Determine the (X, Y) coordinate at the center of the cell enclosing the given text.  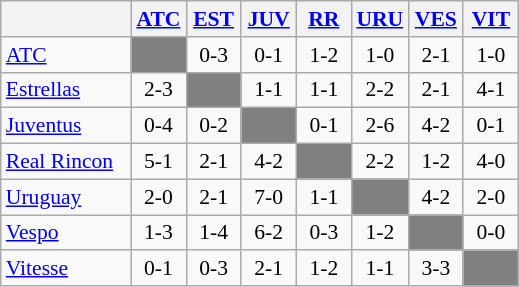
VES (436, 19)
7-0 (268, 197)
5-1 (158, 162)
VIT (490, 19)
0-4 (158, 126)
2-6 (380, 126)
Uruguay (66, 197)
1-3 (158, 233)
0-2 (214, 126)
4-1 (490, 90)
0-0 (490, 233)
RR (324, 19)
EST (214, 19)
Real Rincon (66, 162)
4-0 (490, 162)
JUV (268, 19)
Juventus (66, 126)
6-2 (268, 233)
2-3 (158, 90)
Vitesse (66, 269)
1-4 (214, 233)
Vespo (66, 233)
3-3 (436, 269)
URU (380, 19)
Estrellas (66, 90)
